Identify which cell holds the provided text, then report its [X, Y] central coordinate. 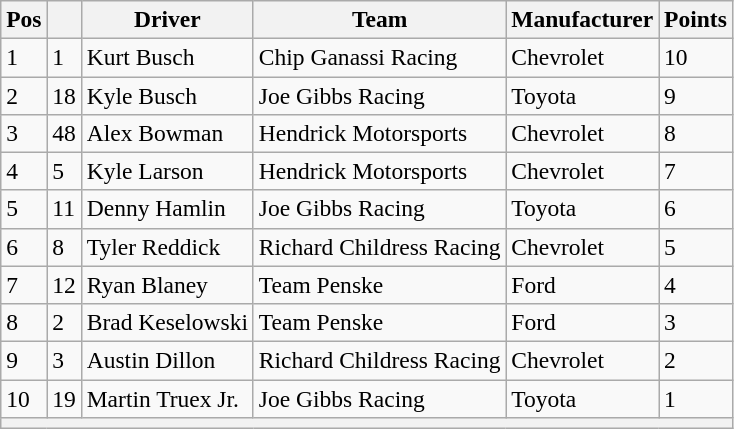
Brad Keselowski [167, 322]
Chip Ganassi Racing [379, 57]
Martin Truex Jr. [167, 398]
Kyle Busch [167, 95]
48 [64, 133]
19 [64, 398]
Ryan Blaney [167, 285]
Team [379, 19]
11 [64, 209]
Austin Dillon [167, 360]
Kurt Busch [167, 57]
Kyle Larson [167, 171]
18 [64, 95]
Pos [24, 19]
Denny Hamlin [167, 209]
Points [696, 19]
12 [64, 285]
Manufacturer [582, 19]
Alex Bowman [167, 133]
Driver [167, 19]
Tyler Reddick [167, 247]
